Search for the cell housing the specified text and yield its [X, Y] center coordinate. 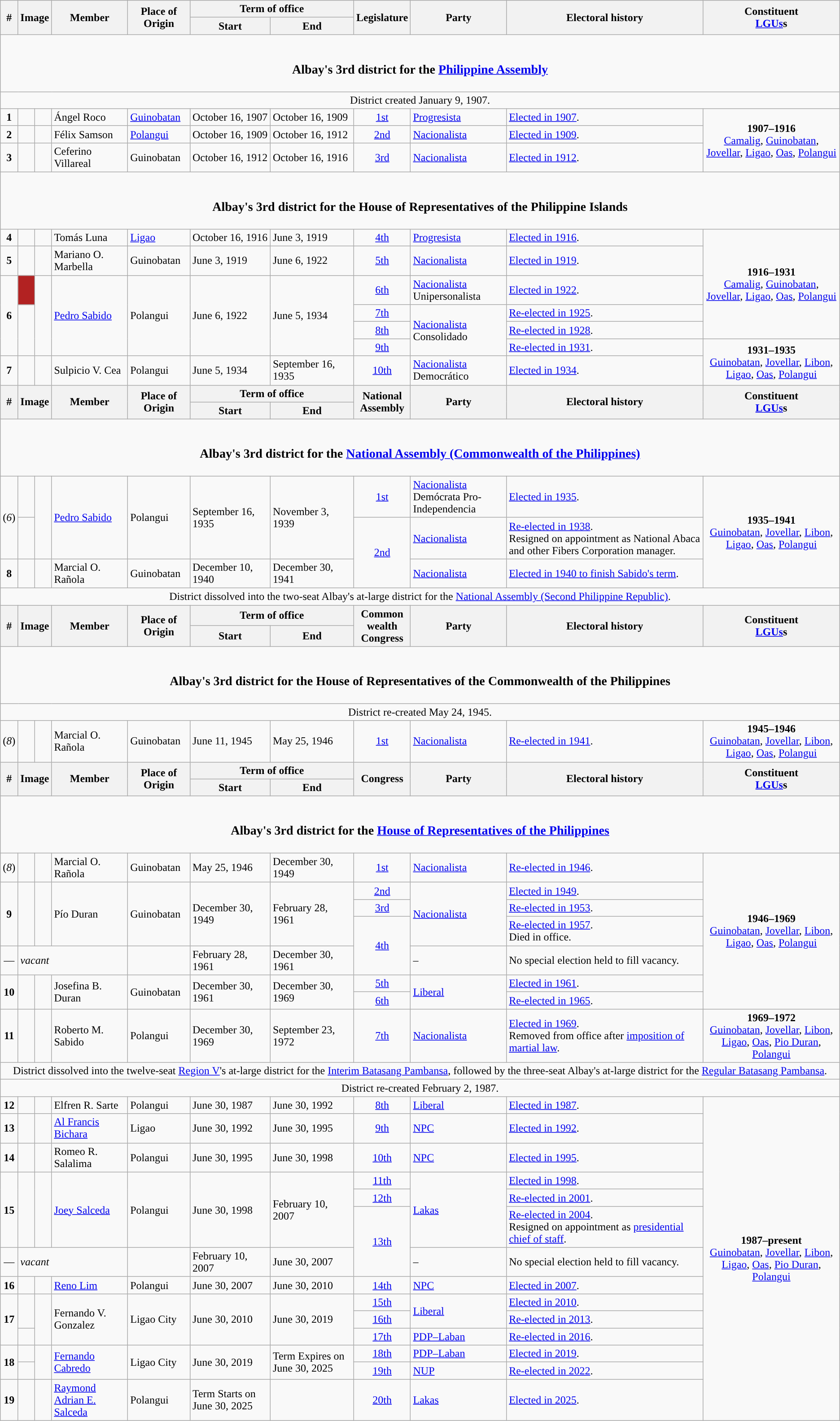
14th [382, 1285]
Albay's 3rd district for the House of Representatives of the Philippine Islands [420, 200]
15 [9, 1210]
11 [9, 1036]
1987–presentGuinobatan, Jovellar, Libon, Ligao, Oas, Pio Duran, Polangui [772, 1259]
Elected in 2025. [605, 1400]
Félix Samson [90, 134]
Elected in 2007. [605, 1285]
Re-elected in 1953. [605, 908]
7 [9, 371]
NacionalistaDemócrata Pro-Independencia [459, 497]
Congress [382, 779]
19 [9, 1400]
1916–1931Camalig, Guinobatan, Jovellar, Ligao, Oas, Polangui [772, 284]
12th [382, 1198]
Tomás Luna [90, 238]
Re-elected in 1938.Resigned on appointment as National Abaca and other Fibers Corporation manager. [605, 538]
1931–1935Guinobatan, Jovellar, Libon, Ligao, Oas, Polangui [772, 362]
Elected in 2019. [605, 1354]
17th [382, 1337]
NacionalistaUnipersonalista [459, 290]
Romeo R. Salalima [90, 1158]
16th [382, 1320]
1969–1972Guinobatan, Jovellar, Libon, Ligao, Oas, Pio Duran, Polangui [772, 1036]
6 [9, 316]
Re-elected in 2004.Resigned on appointment as presidential chief of staff. [605, 1227]
15th [382, 1302]
November 3, 1939 [312, 517]
12 [9, 1105]
5 [9, 261]
NationalAssembly [382, 402]
Sulpicio V. Cea [90, 371]
Elected in 1998. [605, 1181]
Elected in 1934. [605, 371]
CommonwealthCongress [382, 626]
13 [9, 1128]
Elected in 1916. [605, 238]
Legislature [382, 17]
Re-elected in 2001. [605, 1198]
Re-elected in 2013. [605, 1320]
Elected in 1940 to finish Sabido's term. [605, 573]
Fernando Cabredo [90, 1362]
Re-elected in 1957.Died in office. [605, 931]
NacionalistaDemocrático [459, 371]
1945–1946Guinobatan, Jovellar, Libon, Ligao, Oas, Polangui [772, 741]
Elected in 1919. [605, 261]
Elected in 1995. [605, 1158]
2 [9, 134]
December 10, 1940 [230, 573]
Raymond Adrian E. Salceda [90, 1400]
Re-elected in 1946. [605, 868]
Elected in 1907. [605, 117]
1935–1941Guinobatan, Jovellar, Libon, Ligao, Oas, Polangui [772, 532]
December 30, 1941 [312, 573]
June 30, 1987 [230, 1105]
Roberto M. Sabido [90, 1036]
Pío Duran [90, 914]
Al Francis Bichara [90, 1128]
Elected in 1922. [605, 290]
1 [9, 117]
Elected in 1961. [605, 984]
June 11, 1945 [230, 741]
11th [382, 1181]
NUP [459, 1371]
1946–1969Guinobatan, Jovellar, Libon, Ligao, Oas, Polangui [772, 931]
Re-elected in 1925. [605, 313]
Elected in 1949. [605, 891]
NacionalistaConsolidado [459, 330]
Josefina B. Duran [90, 992]
Joey Salceda [90, 1210]
Elected in 2010. [605, 1302]
Re-elected in 1928. [605, 330]
Elfren R. Sarte [90, 1105]
Elected in 1969.Removed from office after imposition of martial law. [605, 1036]
13th [382, 1241]
14 [9, 1158]
Reno Lim [90, 1285]
19th [382, 1371]
Elected in 1987. [605, 1105]
Re-elected in 1941. [605, 741]
Re-elected in 1931. [605, 347]
District created January 9, 1907. [420, 100]
Elected in 1935. [605, 497]
18th [382, 1354]
Albay's 3rd district for the National Assembly (Commonwealth of the Philippines) [420, 448]
District re-created February 2, 1987. [420, 1088]
Term Expires on June 30, 2025 [312, 1362]
October 16, 1907 [230, 117]
Albay's 3rd district for the House of Representatives of the Commonwealth of the Philippines [420, 675]
16 [9, 1285]
(6) [9, 517]
Albay's 3rd district for the Philippine Assembly [420, 63]
Re-elected in 2022. [605, 1371]
17 [9, 1319]
1907–1916Camalig, Guinobatan, Jovellar, Ligao, Oas, Polangui [772, 140]
Term Starts on June 30, 2025 [230, 1400]
9 [9, 914]
Fernando V. Gonzalez [90, 1319]
Albay's 3rd district for the House of Representatives of the Philippines [420, 825]
20th [382, 1400]
4 [9, 238]
Ceferino Villareal [90, 157]
Re-elected in 1965. [605, 1001]
3 [9, 157]
18 [9, 1362]
District re-created May 24, 1945. [420, 712]
Elected in 1912. [605, 157]
Mariano O. Marbella [90, 261]
Elected in 1992. [605, 1128]
10 [9, 992]
8 [9, 573]
Re-elected in 2016. [605, 1337]
Ángel Roco [90, 117]
September 23, 1972 [312, 1036]
Elected in 1909. [605, 134]
District dissolved into the two-seat Albay's at-large district for the National Assembly (Second Philippine Republic). [420, 597]
